Return (x, y) of the center of cell containing provided text 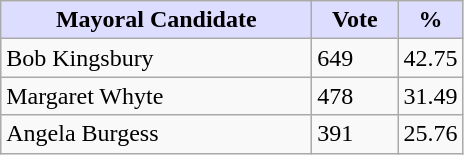
391 (355, 134)
Margaret Whyte (156, 96)
25.76 (430, 134)
31.49 (430, 96)
42.75 (430, 58)
Angela Burgess (156, 134)
649 (355, 58)
Bob Kingsbury (156, 58)
Vote (355, 20)
% (430, 20)
478 (355, 96)
Mayoral Candidate (156, 20)
